Scan for the cell matching the given text and deliver its [x, y] coordinate at center. 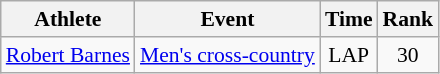
30 [408, 55]
LAP [349, 55]
Men's cross-country [228, 55]
Athlete [68, 19]
Robert Barnes [68, 55]
Time [349, 19]
Rank [408, 19]
Event [228, 19]
